Detect which cell encompasses the target text, then output its [X, Y] center coordinate. 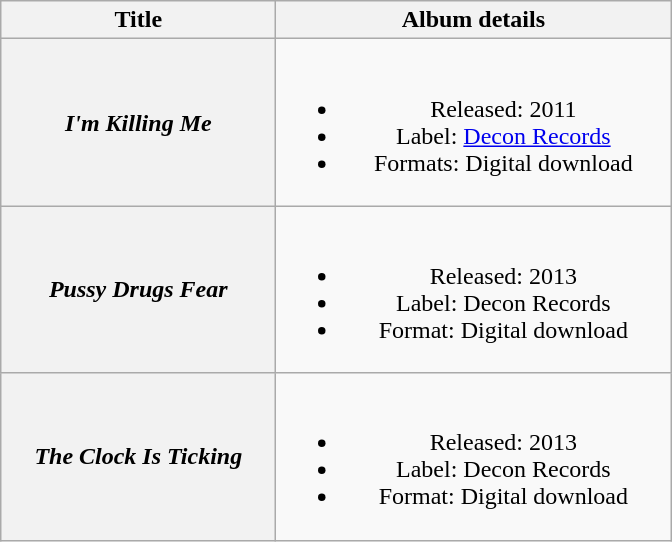
Pussy Drugs Fear [138, 290]
I'm Killing Me [138, 122]
The Clock Is Ticking [138, 456]
Released: 2011Label: Decon RecordsFormats: Digital download [474, 122]
Title [138, 20]
Album details [474, 20]
